Return the [x, y] coordinate for the center point of the cell that contains the specified text.  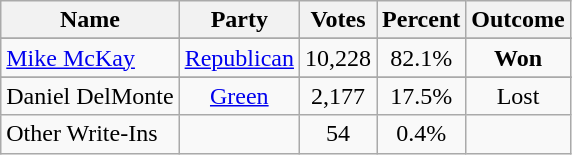
2,177 [338, 96]
82.1% [422, 58]
Green [239, 96]
54 [338, 134]
Other Write-Ins [90, 134]
Party [239, 20]
Percent [422, 20]
Name [90, 20]
Outcome [518, 20]
Daniel DelMonte [90, 96]
17.5% [422, 96]
0.4% [422, 134]
Lost [518, 96]
Republican [239, 58]
10,228 [338, 58]
Won [518, 58]
Mike McKay [90, 58]
Votes [338, 20]
